Provide the [x, y] coordinate of the cell's center where the given text is located.  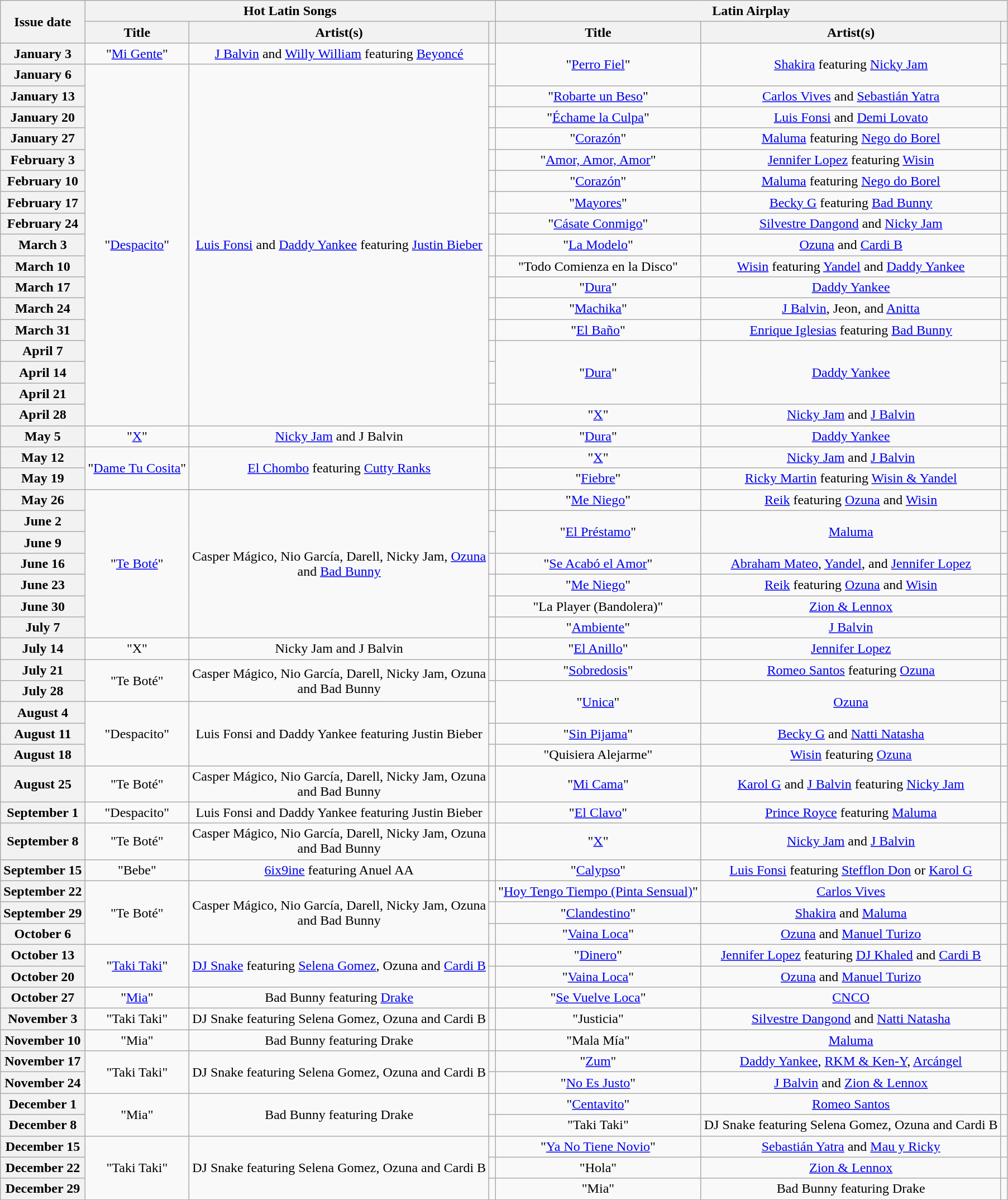
December 29 [42, 1189]
"Mi Cama" [599, 784]
Sebastián Yatra and Mau y Ricky [851, 1146]
"Calypso" [599, 870]
January 13 [42, 96]
6ix9ine featuring Anuel AA [340, 870]
June 16 [42, 563]
December 8 [42, 1125]
November 10 [42, 1040]
"Clandestino" [599, 912]
May 19 [42, 479]
Enrique Iglesias featuring Bad Bunny [851, 330]
J Balvin, Jeon, and Anitta [851, 309]
June 9 [42, 542]
"Mi Gente" [137, 54]
"Dame Tu Cosita" [137, 468]
"No Es Justo" [599, 1083]
"Se Vuelve Loca" [599, 998]
Silvestre Dangond and Natti Natasha [851, 1019]
September 1 [42, 812]
January 3 [42, 54]
"Mala Mía" [599, 1040]
February 24 [42, 223]
September 8 [42, 841]
April 7 [42, 351]
Luis Fonsi featuring Stefflon Don or Karol G [851, 870]
Silvestre Dangond and Nicky Jam [851, 223]
"Cásate Conmigo" [599, 223]
"El Préstamo" [599, 532]
August 4 [42, 713]
Luis Fonsi and Demi Lovato [851, 117]
July 21 [42, 670]
Jennifer Lopez featuring DJ Khaled and Cardi B [851, 955]
"Hoy Tengo Tiempo (Pinta Sensual)" [599, 891]
August 25 [42, 784]
June 2 [42, 521]
May 5 [42, 436]
November 17 [42, 1062]
"Quisiera Alejarme" [599, 755]
"Todo Comienza en la Disco" [599, 266]
September 29 [42, 912]
June 30 [42, 606]
"Ya No Tiene Novio" [599, 1146]
Latin Airplay [752, 11]
"La Player (Bandolera)" [599, 606]
CNCO [851, 998]
August 11 [42, 734]
"Échame la Culpa" [599, 117]
"Unica" [599, 702]
August 18 [42, 755]
September 15 [42, 870]
Issue date [42, 22]
October 27 [42, 998]
Wisin featuring Ozuna [851, 755]
J Balvin and Zion & Lennox [851, 1083]
Jennifer Lopez [851, 649]
July 14 [42, 649]
February 3 [42, 160]
Romeo Santos [851, 1104]
January 27 [42, 138]
Abraham Mateo, Yandel, and Jennifer Lopez [851, 563]
Ricky Martin featuring Wisin & Yandel [851, 479]
"Fiebre" [599, 479]
December 22 [42, 1168]
October 6 [42, 934]
Daddy Yankee, RKM & Ken-Y, Arcángel [851, 1062]
Hot Latin Songs [290, 11]
"Bebe" [137, 870]
"Hola" [599, 1168]
Shakira featuring Nicky Jam [851, 64]
"Robarte un Beso" [599, 96]
June 23 [42, 585]
J Balvin and Willy William featuring Beyoncé [340, 54]
April 14 [42, 372]
March 31 [42, 330]
Becky G and Natti Natasha [851, 734]
November 24 [42, 1083]
October 13 [42, 955]
January 20 [42, 117]
"El Baño" [599, 330]
October 20 [42, 977]
"Machika" [599, 309]
March 10 [42, 266]
J Balvin [851, 628]
Romeo Santos featuring Ozuna [851, 670]
Ozuna [851, 702]
"Sin Pijama" [599, 734]
"Justicia" [599, 1019]
"Sobredosis" [599, 670]
July 28 [42, 691]
January 6 [42, 75]
December 15 [42, 1146]
Carlos Vives [851, 891]
"El Clavo" [599, 812]
May 12 [42, 457]
December 1 [42, 1104]
"Amor, Amor, Amor" [599, 160]
July 7 [42, 628]
March 24 [42, 309]
"Perro Fiel" [599, 64]
February 10 [42, 181]
Wisin featuring Yandel and Daddy Yankee [851, 266]
"El Anillo" [599, 649]
September 22 [42, 891]
November 3 [42, 1019]
Jennifer Lopez featuring Wisin [851, 160]
May 26 [42, 500]
March 17 [42, 288]
"Dinero" [599, 955]
April 21 [42, 394]
Prince Royce featuring Maluma [851, 812]
Becky G featuring Bad Bunny [851, 202]
Shakira and Maluma [851, 912]
"Mayores" [599, 202]
"Centavito" [599, 1104]
"Ambiente" [599, 628]
Carlos Vives and Sebastián Yatra [851, 96]
Karol G and J Balvin featuring Nicky Jam [851, 784]
April 28 [42, 415]
March 3 [42, 245]
"La Modelo" [599, 245]
El Chombo featuring Cutty Ranks [340, 468]
"Se Acabó el Amor" [599, 563]
"Zum" [599, 1062]
Ozuna and Cardi B [851, 245]
February 17 [42, 202]
